Locate the cell with the specified text and output its [X, Y] center coordinate. 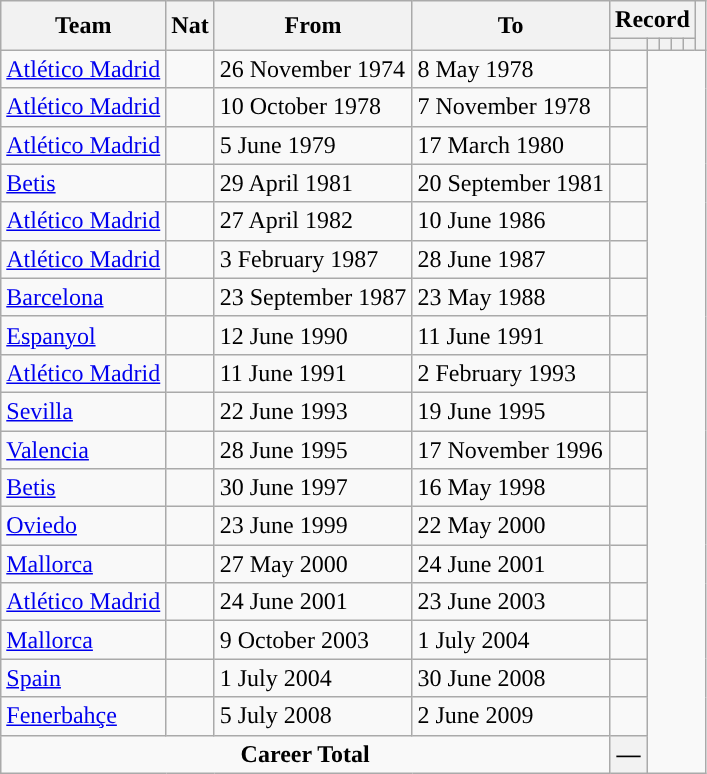
10 October 1978 [313, 107]
22 June 1993 [313, 411]
Record [653, 20]
Spain [84, 678]
From [313, 26]
22 May 2000 [511, 526]
Sevilla [84, 411]
Team [84, 26]
Espanyol [84, 335]
19 June 1995 [511, 411]
Valencia [84, 449]
2 February 1993 [511, 373]
8 May 1978 [511, 69]
23 June 1999 [313, 526]
23 September 1987 [313, 297]
26 November 1974 [313, 69]
12 June 1990 [313, 335]
23 June 2003 [511, 602]
10 June 1986 [511, 221]
27 April 1982 [313, 221]
23 May 1988 [511, 297]
5 July 2008 [313, 716]
17 November 1996 [511, 449]
5 June 1979 [313, 145]
Oviedo [84, 526]
17 March 1980 [511, 145]
20 September 1981 [511, 183]
Barcelona [84, 297]
— [629, 754]
30 June 2008 [511, 678]
3 February 1987 [313, 259]
29 April 1981 [313, 183]
To [511, 26]
28 June 1995 [313, 449]
16 May 1998 [511, 488]
Career Total [306, 754]
9 October 2003 [313, 640]
30 June 1997 [313, 488]
Fenerbahçe [84, 716]
28 June 1987 [511, 259]
7 November 1978 [511, 107]
27 May 2000 [313, 564]
Nat [190, 26]
2 June 2009 [511, 716]
